Extract the (x, y) coordinate from the center of the cell holding the provided text.  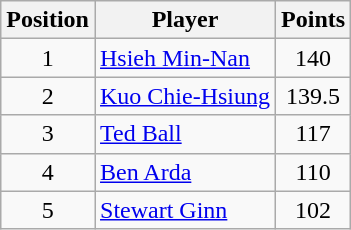
110 (314, 172)
Position (48, 20)
Ted Ball (184, 134)
139.5 (314, 96)
3 (48, 134)
2 (48, 96)
5 (48, 210)
Kuo Chie-Hsiung (184, 96)
Ben Arda (184, 172)
4 (48, 172)
1 (48, 58)
140 (314, 58)
Hsieh Min-Nan (184, 58)
102 (314, 210)
117 (314, 134)
Player (184, 20)
Stewart Ginn (184, 210)
Points (314, 20)
